Determine the [X, Y] coordinate at the center of the cell enclosing the given text.  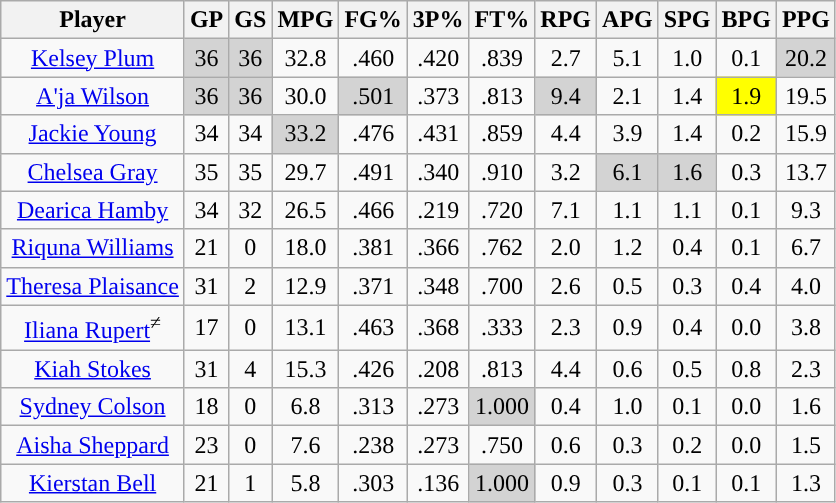
.313 [373, 407]
3P% [438, 20]
FT% [502, 20]
20.2 [806, 58]
Chelsea Gray [93, 172]
.368 [438, 328]
MPG [306, 20]
9.4 [566, 96]
.859 [502, 134]
.426 [373, 369]
.136 [438, 483]
2 [250, 286]
.238 [373, 445]
6.1 [628, 172]
SPG [687, 20]
.208 [438, 369]
Dearica Hamby [93, 210]
1 [250, 483]
.348 [438, 286]
.303 [373, 483]
29.7 [306, 172]
.381 [373, 248]
Sydney Colson [93, 407]
Theresa Plaisance [93, 286]
2.0 [566, 248]
.420 [438, 58]
BPG [746, 20]
Iliana Rupert≠ [93, 328]
17 [206, 328]
.700 [502, 286]
Player [93, 20]
.476 [373, 134]
7.1 [566, 210]
APG [628, 20]
.501 [373, 96]
Aisha Sheppard [93, 445]
A'ja Wilson [93, 96]
Kelsey Plum [93, 58]
RPG [566, 20]
30.0 [306, 96]
9.3 [806, 210]
2.7 [566, 58]
Jackie Young [93, 134]
.219 [438, 210]
18 [206, 407]
18.0 [306, 248]
Riquna Williams [93, 248]
32 [250, 210]
32.8 [306, 58]
.466 [373, 210]
6.8 [306, 407]
.839 [502, 58]
GP [206, 20]
.762 [502, 248]
3.2 [566, 172]
.491 [373, 172]
19.5 [806, 96]
2.1 [628, 96]
Kiah Stokes [93, 369]
7.6 [306, 445]
.910 [502, 172]
FG% [373, 20]
2.6 [566, 286]
GS [250, 20]
15.9 [806, 134]
.431 [438, 134]
15.3 [306, 369]
4.0 [806, 286]
.373 [438, 96]
5.8 [306, 483]
1.9 [746, 96]
13.1 [306, 328]
.340 [438, 172]
12.9 [306, 286]
1.2 [628, 248]
Kierstan Bell [93, 483]
.463 [373, 328]
33.2 [306, 134]
6.7 [806, 248]
.460 [373, 58]
1.3 [806, 483]
.720 [502, 210]
0.8 [746, 369]
3.9 [628, 134]
3.8 [806, 328]
.366 [438, 248]
4 [250, 369]
.750 [502, 445]
26.5 [306, 210]
13.7 [806, 172]
.371 [373, 286]
PPG [806, 20]
1.5 [806, 445]
.333 [502, 328]
5.1 [628, 58]
23 [206, 445]
